Output the [X, Y] coordinate of the center of the cell containing the given text.  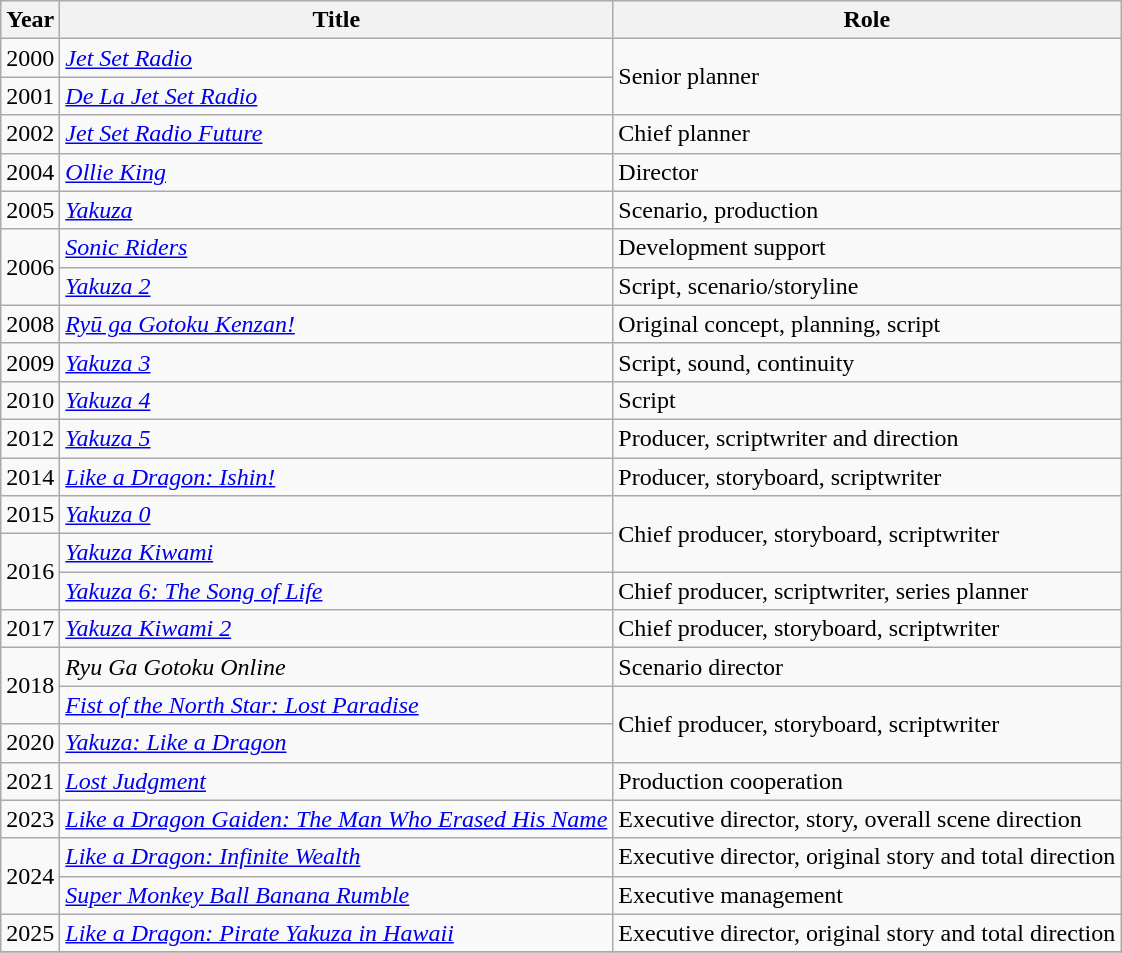
Director [867, 172]
2001 [30, 96]
2005 [30, 210]
Yakuza Kiwami [336, 553]
2012 [30, 438]
2000 [30, 58]
Like a Dragon: Ishin! [336, 477]
Lost Judgment [336, 781]
Role [867, 20]
Yakuza Kiwami 2 [336, 629]
2015 [30, 515]
2017 [30, 629]
2018 [30, 686]
2004 [30, 172]
2002 [30, 134]
Sonic Riders [336, 248]
Yakuza 5 [336, 438]
Jet Set Radio Future [336, 134]
2010 [30, 400]
2024 [30, 876]
Production cooperation [867, 781]
Yakuza [336, 210]
Scenario director [867, 667]
Yakuza 2 [336, 286]
Ryū ga Gotoku Kenzan! [336, 324]
Executive director, story, overall scene direction [867, 819]
Year [30, 20]
Scenario, production [867, 210]
Like a Dragon: Pirate Yakuza in Hawaii [336, 933]
2006 [30, 267]
Super Monkey Ball Banana Rumble [336, 895]
Ollie King [336, 172]
2021 [30, 781]
Ryu Ga Gotoku Online [336, 667]
2016 [30, 572]
Original concept, planning, script [867, 324]
Like a Dragon Gaiden: The Man Who Erased His Name [336, 819]
2023 [30, 819]
Title [336, 20]
Producer, storyboard, scriptwriter [867, 477]
Fist of the North Star: Lost Paradise [336, 705]
2025 [30, 933]
De La Jet Set Radio [336, 96]
Chief planner [867, 134]
Script [867, 400]
Senior planner [867, 77]
Yakuza: Like a Dragon [336, 743]
2009 [30, 362]
2014 [30, 477]
Like a Dragon: Infinite Wealth [336, 857]
Producer, scriptwriter and direction [867, 438]
2020 [30, 743]
Yakuza 4 [336, 400]
Yakuza 3 [336, 362]
Development support [867, 248]
Chief producer, scriptwriter, series planner [867, 591]
Script, scenario/storyline [867, 286]
Jet Set Radio [336, 58]
2008 [30, 324]
Script, sound, continuity [867, 362]
Yakuza 0 [336, 515]
Executive management [867, 895]
Yakuza 6: The Song of Life [336, 591]
